Locate the cell with the specified text and output its (x, y) center coordinate. 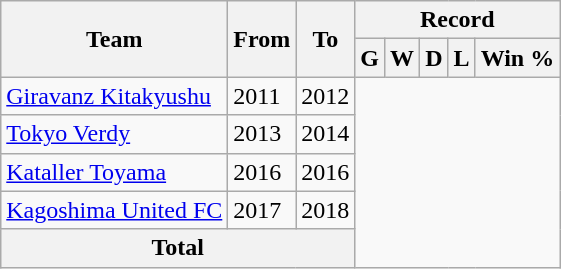
L (462, 58)
2013 (262, 134)
To (326, 39)
D (434, 58)
Team (114, 39)
Record (458, 20)
From (262, 39)
G (370, 58)
Giravanz Kitakyushu (114, 96)
Tokyo Verdy (114, 134)
Kagoshima United FC (114, 210)
Total (178, 248)
2011 (262, 96)
2018 (326, 210)
Kataller Toyama (114, 172)
2012 (326, 96)
2014 (326, 134)
2017 (262, 210)
W (402, 58)
Win % (518, 58)
